From the cell containing the given text, extract its center point as (x, y) coordinate. 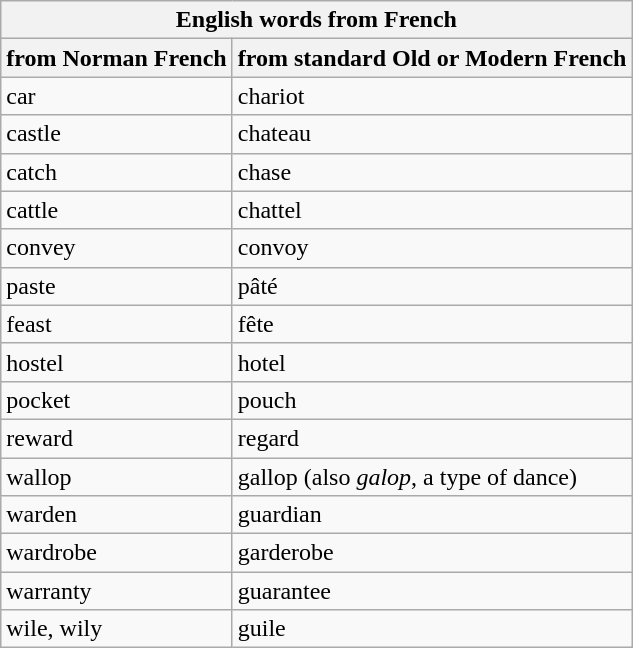
regard (432, 438)
English words from French (316, 20)
hotel (432, 362)
chase (432, 172)
catch (116, 172)
reward (116, 438)
from standard Old or Modern French (432, 58)
warden (116, 515)
chattel (432, 210)
fête (432, 324)
garderobe (432, 553)
feast (116, 324)
pouch (432, 400)
pâté (432, 286)
car (116, 96)
gallop (also galop, a type of dance) (432, 477)
chariot (432, 96)
warranty (116, 591)
wardrobe (116, 553)
guardian (432, 515)
pocket (116, 400)
hostel (116, 362)
wile, wily (116, 629)
wallop (116, 477)
guile (432, 629)
convey (116, 248)
castle (116, 134)
convoy (432, 248)
cattle (116, 210)
guarantee (432, 591)
paste (116, 286)
from Norman French (116, 58)
chateau (432, 134)
